For the text-containing cell, return its midpoint in [X, Y] coordinate format. 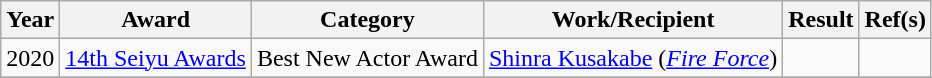
Category [367, 20]
2020 [30, 58]
14th Seiyu Awards [156, 58]
Award [156, 20]
Shinra Kusakabe (Fire Force) [632, 58]
Ref(s) [895, 20]
Best New Actor Award [367, 58]
Year [30, 20]
Result [821, 20]
Work/Recipient [632, 20]
